Identify which cell holds the provided text, then report its (X, Y) central coordinate. 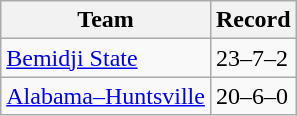
Alabama–Huntsville (106, 96)
Record (253, 20)
Bemidji State (106, 58)
Team (106, 20)
20–6–0 (253, 96)
23–7–2 (253, 58)
